Extract the [x, y] coordinate from the center of the cell holding the provided text.  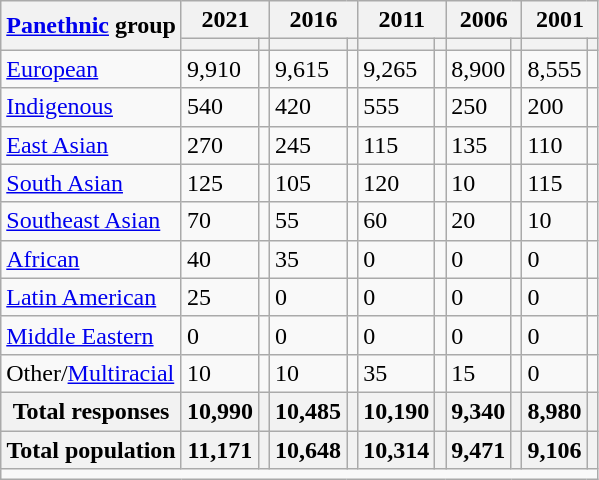
70 [220, 221]
2021 [225, 20]
25 [220, 297]
15 [478, 373]
250 [478, 107]
10,648 [308, 449]
8,900 [478, 69]
10,190 [396, 411]
8,980 [554, 411]
270 [220, 145]
55 [308, 221]
Indigenous [92, 107]
9,340 [478, 411]
10,314 [396, 449]
South Asian [92, 183]
Other/Multiracial [92, 373]
540 [220, 107]
Southeast Asian [92, 221]
Panethnic group [92, 26]
9,910 [220, 69]
110 [554, 145]
20 [478, 221]
2016 [314, 20]
2001 [560, 20]
11,171 [220, 449]
10,990 [220, 411]
8,555 [554, 69]
9,265 [396, 69]
120 [396, 183]
9,615 [308, 69]
Middle Eastern [92, 335]
European [92, 69]
Latin American [92, 297]
40 [220, 259]
10,485 [308, 411]
9,106 [554, 449]
105 [308, 183]
2006 [484, 20]
135 [478, 145]
Total responses [92, 411]
200 [554, 107]
245 [308, 145]
African [92, 259]
125 [220, 183]
420 [308, 107]
9,471 [478, 449]
555 [396, 107]
60 [396, 221]
East Asian [92, 145]
Total population [92, 449]
2011 [402, 20]
